Search for the cell housing the specified text and yield its (X, Y) center coordinate. 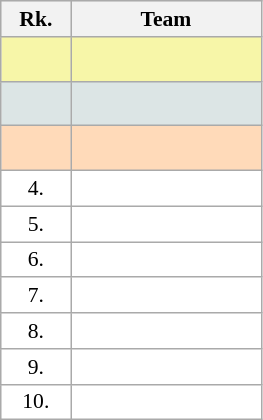
6. (36, 260)
8. (36, 331)
9. (36, 367)
Rk. (36, 19)
5. (36, 224)
7. (36, 296)
10. (36, 402)
4. (36, 189)
Team (166, 19)
